Capture the cell that displays the provided text and extract its (x, y) central coordinate. 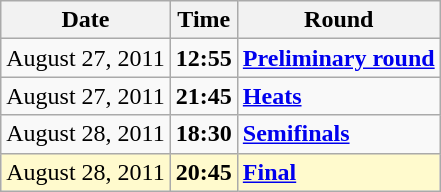
21:45 (204, 96)
Preliminary round (338, 58)
12:55 (204, 58)
Time (204, 20)
18:30 (204, 134)
20:45 (204, 172)
Date (86, 20)
Heats (338, 96)
Semifinals (338, 134)
Final (338, 172)
Round (338, 20)
